Provide the [X, Y] coordinate of the cell's center where the given text is located.  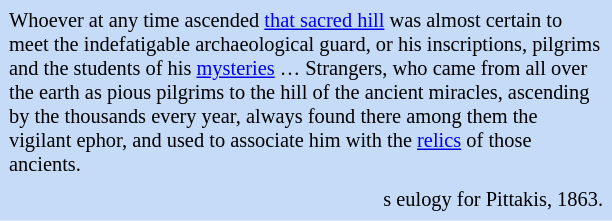
s eulogy for Pittakis, 1863. [306, 200]
